Capture the cell that displays the provided text and extract its (x, y) central coordinate. 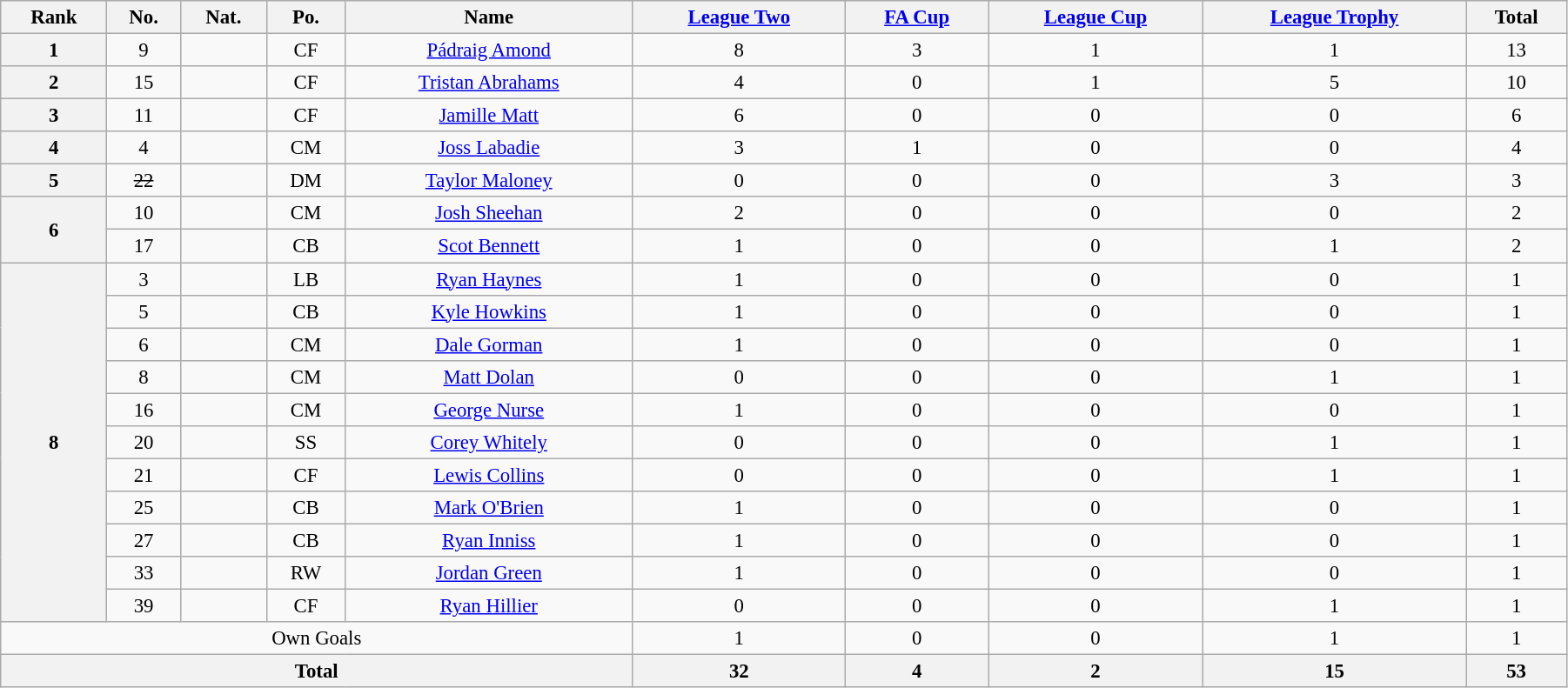
Nat. (223, 17)
George Nurse (489, 410)
Dale Gorman (489, 344)
27 (144, 540)
13 (1517, 50)
Mark O'Brien (489, 508)
9 (144, 50)
Corey Whitely (489, 443)
Pádraig Amond (489, 50)
RW (306, 573)
Lewis Collins (489, 475)
11 (144, 116)
Rank (54, 17)
21 (144, 475)
SS (306, 443)
Ryan Inniss (489, 540)
Po. (306, 17)
FA Cup (917, 17)
League Trophy (1335, 17)
Josh Sheehan (489, 213)
16 (144, 410)
League Two (740, 17)
Taylor Maloney (489, 181)
Ryan Hillier (489, 606)
Scot Bennett (489, 246)
22 (144, 181)
39 (144, 606)
DM (306, 181)
25 (144, 508)
Own Goals (317, 638)
Kyle Howkins (489, 311)
Joss Labadie (489, 148)
Jamille Matt (489, 116)
17 (144, 246)
33 (144, 573)
League Cup (1096, 17)
Matt Dolan (489, 377)
No. (144, 17)
Jordan Green (489, 573)
Name (489, 17)
Ryan Haynes (489, 279)
20 (144, 443)
Tristan Abrahams (489, 83)
LB (306, 279)
32 (740, 671)
53 (1517, 671)
